Pinpoint the cell where the given text exists, returning its (x, y) midpoint coordinate. 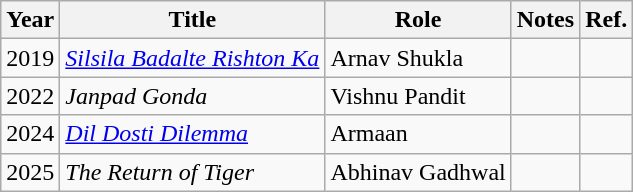
Dil Dosti Dilemma (192, 134)
Arnav Shukla (418, 58)
Title (192, 20)
Armaan (418, 134)
2025 (30, 172)
Ref. (606, 20)
2024 (30, 134)
2022 (30, 96)
Silsila Badalte Rishton Ka (192, 58)
Role (418, 20)
2019 (30, 58)
The Return of Tiger (192, 172)
Abhinav Gadhwal (418, 172)
Vishnu Pandit (418, 96)
Year (30, 20)
Janpad Gonda (192, 96)
Notes (545, 20)
